Return [X, Y] of the center of cell containing provided text 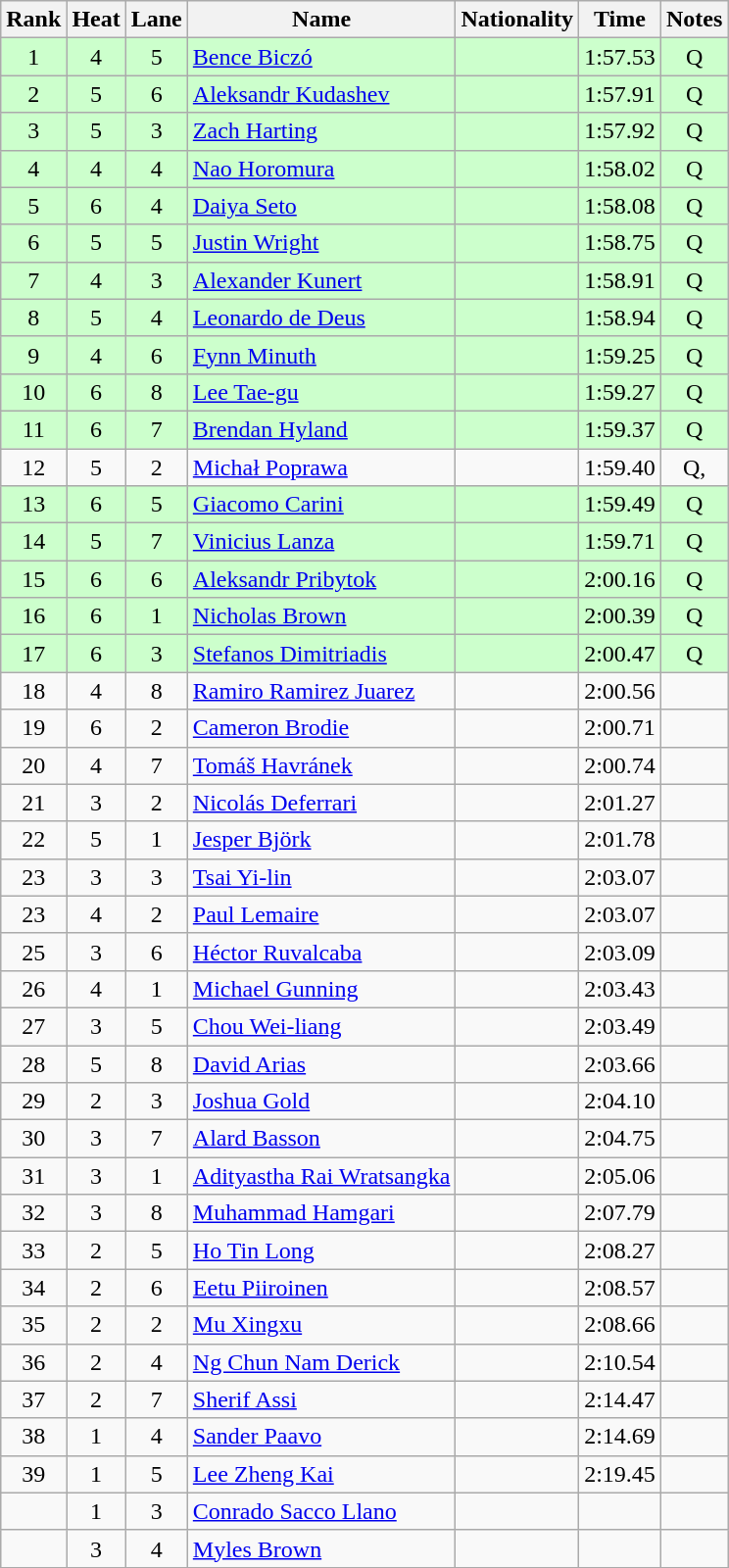
1:58.75 [620, 243]
Nationality [517, 20]
26 [33, 989]
27 [33, 1026]
1:57.91 [620, 94]
Lane [157, 20]
Name [321, 20]
1:59.27 [620, 392]
Sherif Assi [321, 1399]
Sander Paavo [321, 1437]
2:00.47 [620, 654]
Bence Biczó [321, 57]
Alexander Kunert [321, 280]
1:58.08 [620, 206]
1:59.40 [620, 467]
1:58.94 [620, 318]
20 [33, 765]
2:00.56 [620, 691]
Zach Harting [321, 131]
Rank [33, 20]
2:05.06 [620, 1176]
Vinicius Lanza [321, 542]
29 [33, 1102]
Q, [694, 467]
32 [33, 1213]
David Arias [321, 1063]
25 [33, 952]
Adityastha Rai Wratsangka [321, 1176]
15 [33, 579]
1:58.91 [620, 280]
9 [33, 355]
16 [33, 616]
12 [33, 467]
31 [33, 1176]
13 [33, 505]
Aleksandr Kudashev [321, 94]
1:59.49 [620, 505]
14 [33, 542]
38 [33, 1437]
Héctor Ruvalcaba [321, 952]
Tomáš Havránek [321, 765]
Aleksandr Pribytok [321, 579]
2:01.27 [620, 803]
Notes [694, 20]
Daiya Seto [321, 206]
Cameron Brodie [321, 728]
2:03.49 [620, 1026]
2:08.27 [620, 1250]
28 [33, 1063]
34 [33, 1288]
1:59.71 [620, 542]
21 [33, 803]
Giacomo Carini [321, 505]
2:00.39 [620, 616]
1:59.37 [620, 429]
2:14.69 [620, 1437]
10 [33, 392]
Chou Wei-liang [321, 1026]
Fynn Minuth [321, 355]
Muhammad Hamgari [321, 1213]
1:57.53 [620, 57]
17 [33, 654]
39 [33, 1474]
Paul Lemaire [321, 914]
2:14.47 [620, 1399]
2:00.71 [620, 728]
1:57.92 [620, 131]
2:19.45 [620, 1474]
2:00.16 [620, 579]
Jesper Björk [321, 840]
1:58.02 [620, 169]
2:04.75 [620, 1139]
Alard Basson [321, 1139]
30 [33, 1139]
Leonardo de Deus [321, 318]
11 [33, 429]
2:08.57 [620, 1288]
1:59.25 [620, 355]
33 [33, 1250]
Myles Brown [321, 1548]
Tsai Yi-lin [321, 877]
Eetu Piiroinen [321, 1288]
Stefanos Dimitriadis [321, 654]
Justin Wright [321, 243]
Ho Tin Long [321, 1250]
Nao Horomura [321, 169]
Conrado Sacco Llano [321, 1511]
19 [33, 728]
35 [33, 1325]
Time [620, 20]
2:08.66 [620, 1325]
Brendan Hyland [321, 429]
Nicholas Brown [321, 616]
Mu Xingxu [321, 1325]
2:04.10 [620, 1102]
36 [33, 1362]
Michał Poprawa [321, 467]
18 [33, 691]
Ramiro Ramirez Juarez [321, 691]
Ng Chun Nam Derick [321, 1362]
2:03.66 [620, 1063]
22 [33, 840]
2:07.79 [620, 1213]
2:01.78 [620, 840]
2:03.43 [620, 989]
2:00.74 [620, 765]
2:10.54 [620, 1362]
Lee Zheng Kai [321, 1474]
2:03.09 [620, 952]
37 [33, 1399]
Heat [96, 20]
Michael Gunning [321, 989]
Nicolás Deferrari [321, 803]
Joshua Gold [321, 1102]
Lee Tae-gu [321, 392]
